Determine the [X, Y] coordinate at the center of the cell enclosing the given text.  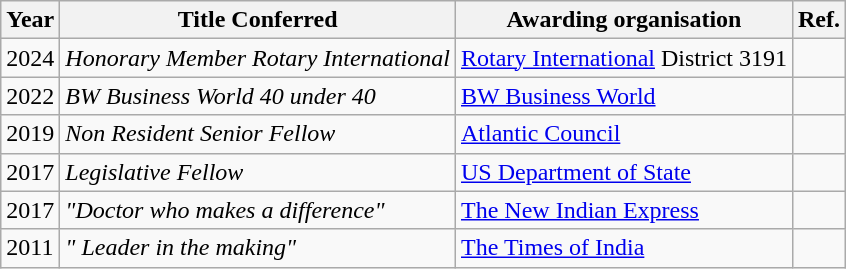
Legislative Fellow [258, 172]
2024 [30, 58]
Honorary Member Rotary International [258, 58]
"Doctor who makes a difference" [258, 210]
The New Indian Express [624, 210]
Ref. [818, 20]
BW Business World [624, 96]
Rotary International District 3191 [624, 58]
The Times of India [624, 248]
Atlantic Council [624, 134]
BW Business World 40 under 40 [258, 96]
" Leader in the making" [258, 248]
2022 [30, 96]
Awarding organisation [624, 20]
Title Conferred [258, 20]
Non Resident Senior Fellow [258, 134]
US Department of State [624, 172]
Year [30, 20]
2019 [30, 134]
2011 [30, 248]
